Determine the [X, Y] coordinate at the center of the cell enclosing the given text.  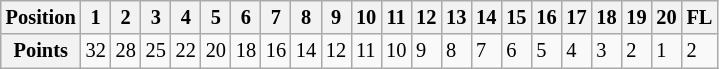
Position [41, 17]
17 [576, 17]
25 [156, 51]
28 [126, 51]
32 [96, 51]
13 [456, 17]
FL [700, 17]
Points [41, 51]
15 [516, 17]
19 [636, 17]
22 [186, 51]
